Scan for the cell matching the given text and deliver its [X, Y] coordinate at center. 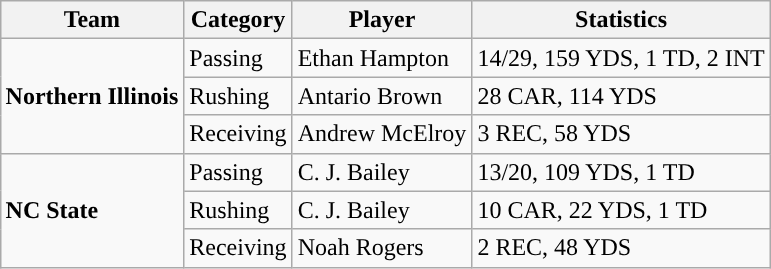
Statistics [621, 20]
10 CAR, 22 YDS, 1 TD [621, 210]
28 CAR, 114 YDS [621, 96]
3 REC, 58 YDS [621, 134]
13/20, 109 YDS, 1 TD [621, 172]
Northern Illinois [92, 96]
2 REC, 48 YDS [621, 248]
Noah Rogers [382, 248]
Antario Brown [382, 96]
Andrew McElroy [382, 134]
14/29, 159 YDS, 1 TD, 2 INT [621, 58]
Team [92, 20]
Category [238, 20]
Player [382, 20]
NC State [92, 210]
Ethan Hampton [382, 58]
